Determine the [x, y] coordinate at the center of the cell enclosing the given text.  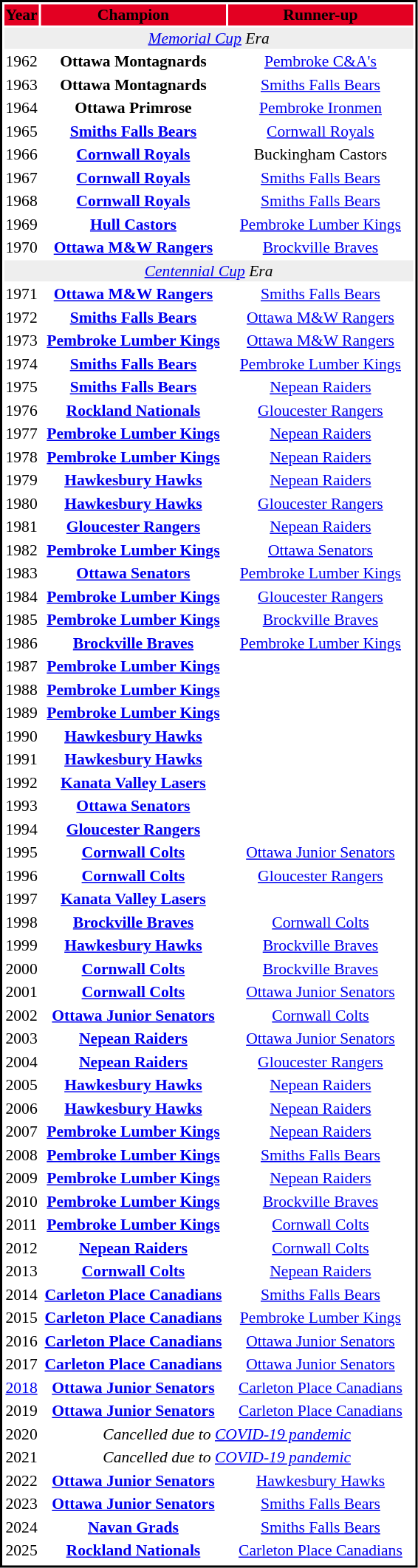
2021 [21, 1457]
1976 [21, 411]
2024 [21, 1527]
1999 [21, 945]
2000 [21, 969]
1995 [21, 852]
1970 [21, 247]
2006 [21, 1108]
1987 [21, 666]
Ottawa Primrose [133, 108]
2022 [21, 1480]
2017 [21, 1364]
1966 [21, 154]
Champion [133, 15]
Centennial Cup Era [208, 270]
Hull Castors [133, 225]
1988 [21, 690]
2018 [21, 1387]
2004 [21, 1062]
2002 [21, 1015]
2015 [21, 1318]
2003 [21, 1038]
1974 [21, 363]
2009 [21, 1178]
1985 [21, 620]
1962 [21, 61]
1972 [21, 318]
2014 [21, 1294]
1968 [21, 201]
2010 [21, 1201]
2011 [21, 1225]
2020 [21, 1434]
1994 [21, 829]
1965 [21, 131]
1967 [21, 177]
Buckingham Castors [321, 154]
2019 [21, 1411]
1969 [21, 225]
1997 [21, 899]
2013 [21, 1271]
1996 [21, 876]
Year [21, 15]
2005 [21, 1085]
2023 [21, 1504]
Pembroke Ironmen [321, 108]
1981 [21, 527]
1991 [21, 759]
1973 [21, 340]
1984 [21, 597]
1964 [21, 108]
1992 [21, 783]
2001 [21, 992]
Pembroke C&A's [321, 61]
1978 [21, 456]
2025 [21, 1550]
1989 [21, 713]
1998 [21, 922]
2016 [21, 1341]
1971 [21, 294]
2007 [21, 1132]
1993 [21, 806]
1982 [21, 550]
2012 [21, 1248]
1977 [21, 434]
1979 [21, 480]
1986 [21, 643]
1990 [21, 736]
1980 [21, 504]
1983 [21, 573]
Memorial Cup Era [208, 38]
Navan Grads [133, 1527]
Runner-up [321, 15]
1975 [21, 387]
2008 [21, 1155]
1963 [21, 84]
